Search for the cell housing the specified text and yield its [X, Y] center coordinate. 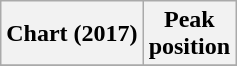
Peakposition [189, 34]
Chart (2017) [72, 34]
